Scan for the cell matching the given text and deliver its (x, y) coordinate at center. 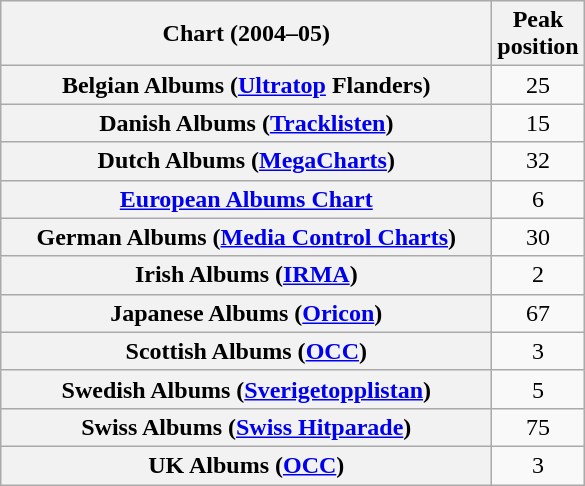
Swedish Albums (Sverigetopplistan) (246, 389)
32 (538, 161)
Scottish Albums (OCC) (246, 351)
30 (538, 237)
Swiss Albums (Swiss Hitparade) (246, 427)
6 (538, 199)
Dutch Albums (MegaCharts) (246, 161)
Chart (2004–05) (246, 34)
2 (538, 275)
UK Albums (OCC) (246, 465)
German Albums (Media Control Charts) (246, 237)
Irish Albums (IRMA) (246, 275)
Peakposition (538, 34)
Belgian Albums (Ultratop Flanders) (246, 85)
15 (538, 123)
67 (538, 313)
European Albums Chart (246, 199)
Japanese Albums (Oricon) (246, 313)
Danish Albums (Tracklisten) (246, 123)
75 (538, 427)
25 (538, 85)
5 (538, 389)
